Identify which cell holds the provided text, then report its (X, Y) central coordinate. 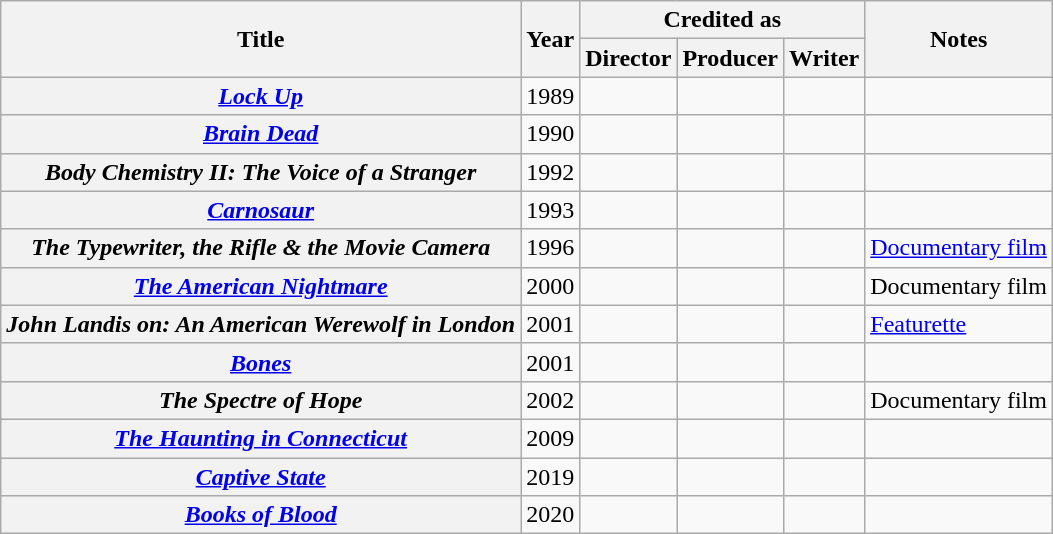
1993 (550, 210)
1990 (550, 134)
Captive State (261, 477)
Notes (959, 39)
The Typewriter, the Rifle & the Movie Camera (261, 248)
Brain Dead (261, 134)
Credited as (722, 20)
2020 (550, 515)
Writer (824, 58)
2019 (550, 477)
Title (261, 39)
Body Chemistry II: The Voice of a Stranger (261, 172)
Director (628, 58)
Featurette (959, 324)
1992 (550, 172)
Producer (730, 58)
2002 (550, 400)
1989 (550, 96)
The Haunting in Connecticut (261, 438)
The Spectre of Hope (261, 400)
2000 (550, 286)
1996 (550, 248)
Carnosaur (261, 210)
Year (550, 39)
Lock Up (261, 96)
Books of Blood (261, 515)
John Landis on: An American Werewolf in London (261, 324)
The American Nightmare (261, 286)
2009 (550, 438)
Bones (261, 362)
